Extract the [x, y] coordinate from the center of the cell holding the provided text.  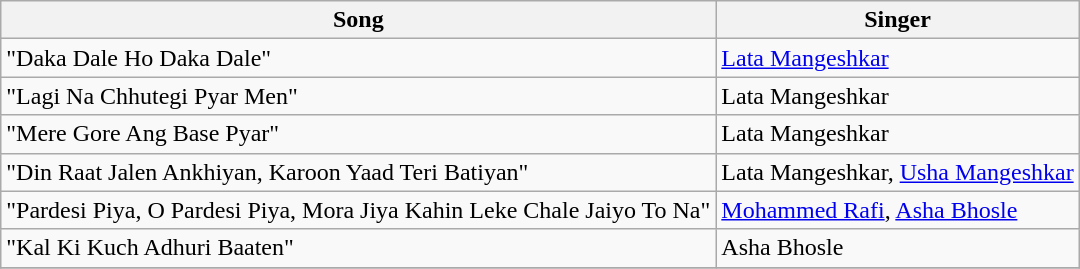
Lata Mangeshkar, Usha Mangeshkar [898, 172]
Song [358, 20]
"Din Raat Jalen Ankhiyan, Karoon Yaad Teri Batiyan" [358, 172]
Singer [898, 20]
"Lagi Na Chhutegi Pyar Men" [358, 96]
"Kal Ki Kuch Adhuri Baaten" [358, 248]
"Mere Gore Ang Base Pyar" [358, 134]
"Pardesi Piya, O Pardesi Piya, Mora Jiya Kahin Leke Chale Jaiyo To Na" [358, 210]
Asha Bhosle [898, 248]
Mohammed Rafi, Asha Bhosle [898, 210]
"Daka Dale Ho Daka Dale" [358, 58]
